Identify which cell holds the provided text, then report its (X, Y) central coordinate. 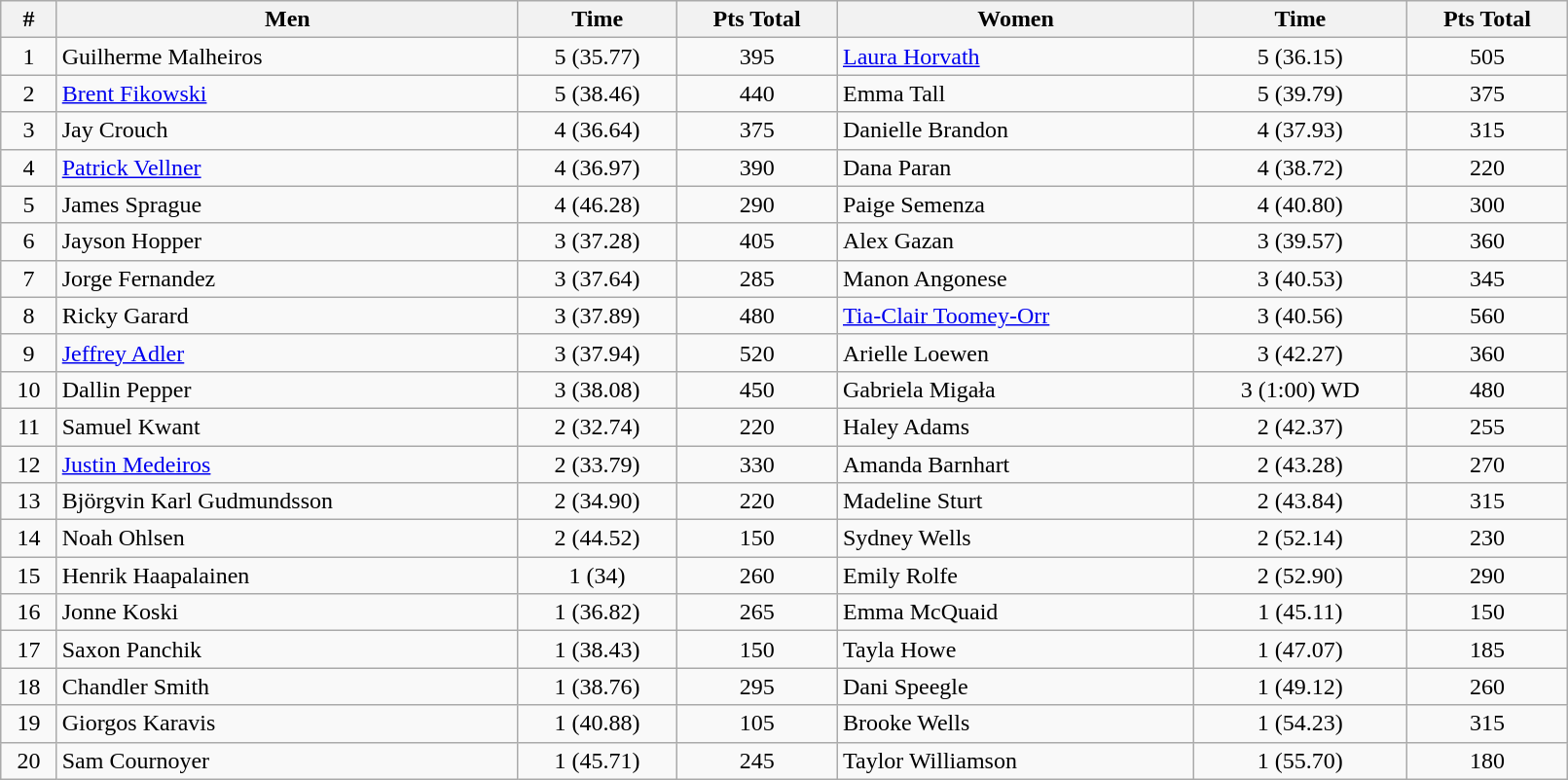
Patrick Vellner (287, 167)
Björgvin Karl Gudmundsson (287, 501)
1 (45.71) (597, 761)
2 (43.28) (1300, 464)
2 (32.74) (597, 427)
7 (29, 279)
505 (1487, 56)
105 (757, 724)
13 (29, 501)
16 (29, 613)
Ricky Garard (287, 316)
Laura Horvath (1015, 56)
Chandler Smith (287, 687)
Jeffrey Adler (287, 353)
9 (29, 353)
255 (1487, 427)
Brent Fikowski (287, 93)
Jay Crouch (287, 130)
265 (757, 613)
4 (40.80) (1300, 204)
Manon Angonese (1015, 279)
Tia-Clair Toomey-Orr (1015, 316)
14 (29, 539)
4 (37.93) (1300, 130)
390 (757, 167)
3 (29, 130)
3 (42.27) (1300, 353)
Giorgos Karavis (287, 724)
Dana Paran (1015, 167)
1 (55.70) (1300, 761)
Danielle Brandon (1015, 130)
10 (29, 390)
Jayson Hopper (287, 241)
Noah Ohlsen (287, 539)
2 (52.14) (1300, 539)
1 (49.12) (1300, 687)
3 (37.64) (597, 279)
18 (29, 687)
Dani Speegle (1015, 687)
4 (29, 167)
3 (38.08) (597, 390)
Sydney Wells (1015, 539)
2 (52.90) (1300, 576)
Sam Cournoyer (287, 761)
Tayla Howe (1015, 650)
5 (38.46) (597, 93)
Madeline Sturt (1015, 501)
3 (37.94) (597, 353)
2 (44.52) (597, 539)
1 (36.82) (597, 613)
560 (1487, 316)
4 (46.28) (597, 204)
Emma McQuaid (1015, 613)
Samuel Kwant (287, 427)
1 (47.07) (1300, 650)
300 (1487, 204)
1 (40.88) (597, 724)
Haley Adams (1015, 427)
Brooke Wells (1015, 724)
185 (1487, 650)
4 (36.97) (597, 167)
Alex Gazan (1015, 241)
2 (33.79) (597, 464)
180 (1487, 761)
6 (29, 241)
2 (29, 93)
395 (757, 56)
Dallin Pepper (287, 390)
520 (757, 353)
Guilherme Malheiros (287, 56)
15 (29, 576)
8 (29, 316)
440 (757, 93)
3 (40.53) (1300, 279)
450 (757, 390)
3 (37.89) (597, 316)
Emma Tall (1015, 93)
12 (29, 464)
11 (29, 427)
Emily Rolfe (1015, 576)
4 (38.72) (1300, 167)
1 (34) (597, 576)
4 (36.64) (597, 130)
17 (29, 650)
Jonne Koski (287, 613)
Saxon Panchik (287, 650)
1 (38.43) (597, 650)
1 (45.11) (1300, 613)
1 (29, 56)
James Sprague (287, 204)
5 (35.77) (597, 56)
3 (37.28) (597, 241)
Jorge Fernandez (287, 279)
Men (287, 19)
Taylor Williamson (1015, 761)
3 (39.57) (1300, 241)
345 (1487, 279)
Henrik Haapalainen (287, 576)
2 (34.90) (597, 501)
230 (1487, 539)
3 (40.56) (1300, 316)
2 (42.37) (1300, 427)
285 (757, 279)
5 (39.79) (1300, 93)
Amanda Barnhart (1015, 464)
330 (757, 464)
1 (54.23) (1300, 724)
270 (1487, 464)
1 (38.76) (597, 687)
245 (757, 761)
5 (36.15) (1300, 56)
3 (1:00) WD (1300, 390)
Arielle Loewen (1015, 353)
19 (29, 724)
Women (1015, 19)
Justin Medeiros (287, 464)
2 (43.84) (1300, 501)
# (29, 19)
Gabriela Migała (1015, 390)
Paige Semenza (1015, 204)
405 (757, 241)
5 (29, 204)
295 (757, 687)
20 (29, 761)
